Capture the cell that displays the provided text and extract its [X, Y] central coordinate. 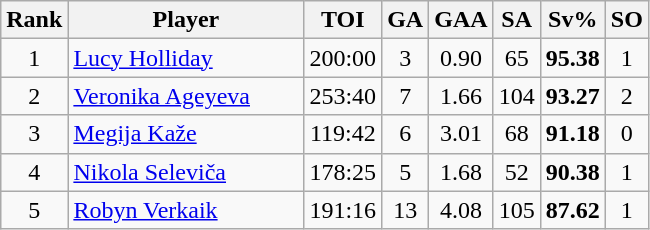
90.38 [572, 172]
GAA [461, 20]
65 [516, 58]
104 [516, 96]
1.68 [461, 172]
SO [626, 20]
95.38 [572, 58]
87.62 [572, 210]
Lucy Holliday [186, 58]
Sv% [572, 20]
1.66 [461, 96]
Rank [34, 20]
4 [34, 172]
93.27 [572, 96]
TOI [343, 20]
SA [516, 20]
Player [186, 20]
3.01 [461, 134]
Megija Kaže [186, 134]
119:42 [343, 134]
178:25 [343, 172]
GA [406, 20]
0.90 [461, 58]
7 [406, 96]
4.08 [461, 210]
105 [516, 210]
Nikola Seleviča [186, 172]
6 [406, 134]
91.18 [572, 134]
253:40 [343, 96]
52 [516, 172]
0 [626, 134]
191:16 [343, 210]
Veronika Ageyeva [186, 96]
13 [406, 210]
Robyn Verkaik [186, 210]
68 [516, 134]
200:00 [343, 58]
